Search for the cell housing the specified text and yield its (x, y) center coordinate. 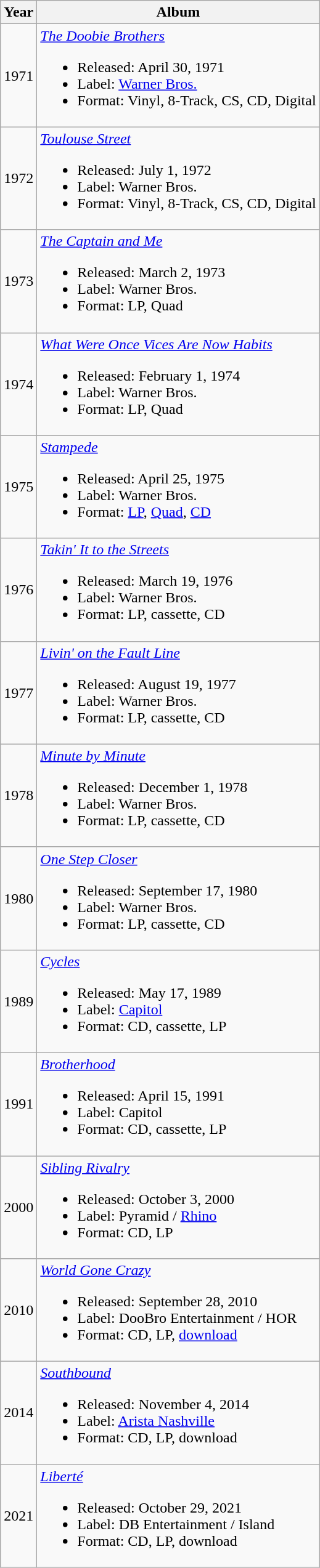
2021 (18, 1516)
Minute by MinuteReleased: December 1, 1978Label: Warner Bros.Format: LP, cassette, CD (178, 796)
2010 (18, 1311)
CyclesReleased: May 17, 1989Label: CapitolFormat: CD, cassette, LP (178, 1001)
Livin' on the Fault LineReleased: August 19, 1977Label: Warner Bros.Format: LP, cassette, CD (178, 692)
1976 (18, 590)
2000 (18, 1207)
BrotherhoodReleased: April 15, 1991Label: CapitolFormat: CD, cassette, LP (178, 1104)
Takin' It to the StreetsReleased: March 19, 1976Label: Warner Bros.Format: LP, cassette, CD (178, 590)
Year (18, 12)
1975 (18, 487)
1980 (18, 898)
Album (178, 12)
1974 (18, 384)
1973 (18, 281)
Sibling RivalryReleased: October 3, 2000Label: Pyramid / RhinoFormat: CD, LP (178, 1207)
What Were Once Vices Are Now HabitsReleased: February 1, 1974Label: Warner Bros.Format: LP, Quad (178, 384)
1971 (18, 75)
SouthboundReleased: November 4, 2014Label: Arista NashvilleFormat: CD, LP, download (178, 1413)
One Step CloserReleased: September 17, 1980Label: Warner Bros.Format: LP, cassette, CD (178, 898)
1991 (18, 1104)
The Doobie BrothersReleased: April 30, 1971Label: Warner Bros.Format: Vinyl, 8-Track, CS, CD, Digital (178, 75)
1978 (18, 796)
1977 (18, 692)
1989 (18, 1001)
The Captain and MeReleased: March 2, 1973Label: Warner Bros.Format: LP, Quad (178, 281)
World Gone CrazyReleased: September 28, 2010Label: DooBro Entertainment / HORFormat: CD, LP, download (178, 1311)
2014 (18, 1413)
Toulouse StreetReleased: July 1, 1972Label: Warner Bros.Format: Vinyl, 8-Track, CS, CD, Digital (178, 179)
StampedeReleased: April 25, 1975Label: Warner Bros.Format: LP, Quad, CD (178, 487)
1972 (18, 179)
LibertéReleased: October 29, 2021Label: DB Entertainment / IslandFormat: CD, LP, download (178, 1516)
